Capture the cell that displays the provided text and extract its (x, y) central coordinate. 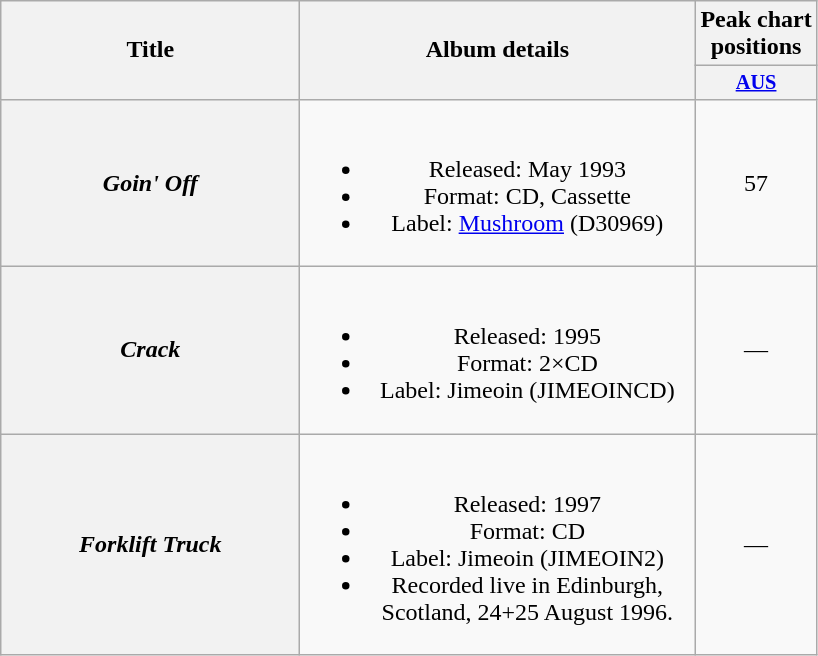
Released: 1995Format: 2×CDLabel: Jimeoin (JIMEOINCD) (498, 350)
Peak chartpositions (756, 34)
Released: May 1993Format: CD, CassetteLabel: Mushroom (D30969) (498, 182)
Title (150, 50)
Released: 1997Format: CDLabel: Jimeoin (JIMEOIN2)Recorded live in Edinburgh, Scotland, 24+25 August 1996. (498, 544)
Crack (150, 350)
Goin' Off (150, 182)
Album details (498, 50)
AUS (756, 83)
57 (756, 182)
Forklift Truck (150, 544)
